Scan for the cell matching the given text and deliver its (x, y) coordinate at center. 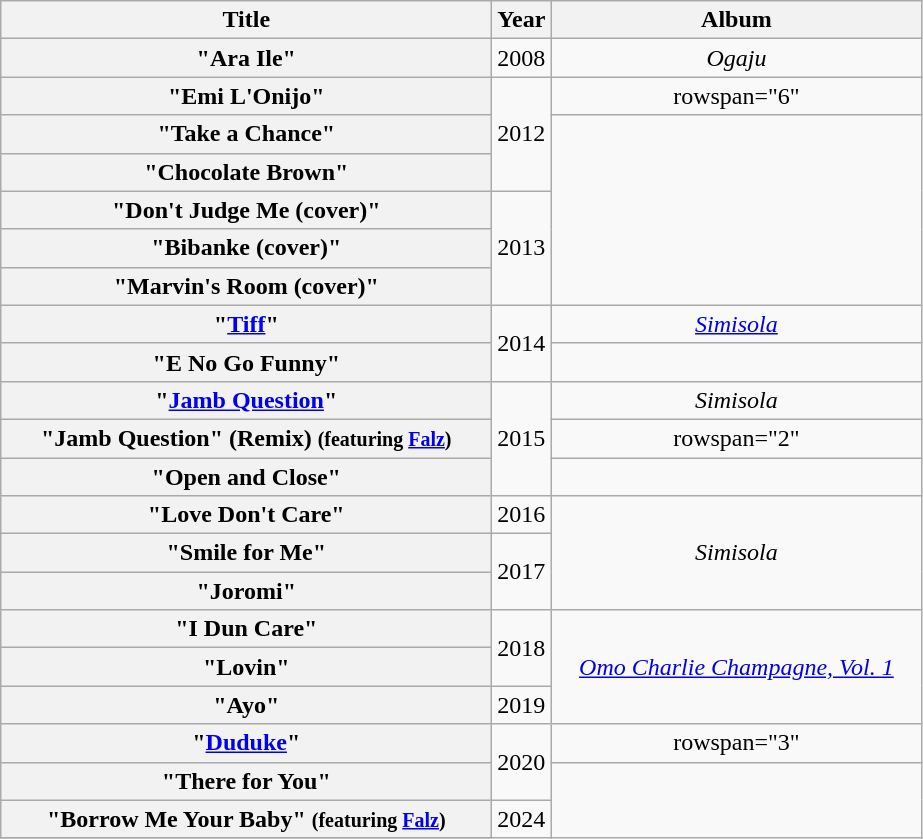
"Open and Close" (246, 477)
2020 (522, 762)
2015 (522, 438)
"Duduke" (246, 743)
"Take a Chance" (246, 134)
rowspan="6" (736, 96)
"Smile for Me" (246, 553)
Album (736, 20)
rowspan="2" (736, 438)
2014 (522, 343)
"Borrow Me Your Baby" (featuring Falz) (246, 819)
2024 (522, 819)
"Joromi" (246, 591)
2012 (522, 134)
Year (522, 20)
"Bibanke (cover)" (246, 248)
Omo Charlie Champagne, Vol. 1 (736, 667)
"Don't Judge Me (cover)" (246, 210)
2017 (522, 572)
"Ara Ile" (246, 58)
"Jamb Question" (246, 400)
rowspan="3" (736, 743)
"Emi L'Onijo" (246, 96)
"Jamb Question" (Remix) (featuring Falz) (246, 438)
"Ayo" (246, 705)
"Marvin's Room (cover)" (246, 286)
2018 (522, 648)
"Tiff" (246, 324)
Ogaju (736, 58)
2016 (522, 515)
2013 (522, 248)
2008 (522, 58)
"Lovin" (246, 667)
"Chocolate Brown" (246, 172)
"Love Don't Care" (246, 515)
"There for You" (246, 781)
2019 (522, 705)
Title (246, 20)
"E No Go Funny" (246, 362)
"I Dun Care" (246, 629)
